Identify which cell holds the provided text, then report its (X, Y) central coordinate. 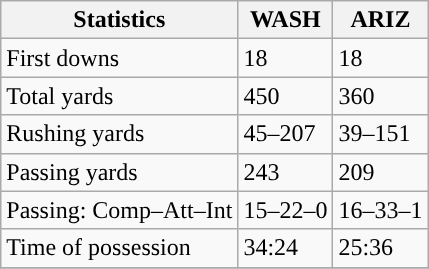
Rushing yards (120, 134)
34:24 (286, 248)
First downs (120, 58)
15–22–0 (286, 210)
Passing: Comp–Att–Int (120, 210)
39–151 (380, 134)
ARIZ (380, 20)
16–33–1 (380, 210)
Passing yards (120, 172)
Total yards (120, 96)
209 (380, 172)
25:36 (380, 248)
45–207 (286, 134)
WASH (286, 20)
360 (380, 96)
450 (286, 96)
Time of possession (120, 248)
Statistics (120, 20)
243 (286, 172)
